Scan for the cell matching the given text and deliver its [x, y] coordinate at center. 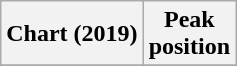
Chart (2019) [72, 34]
Peakposition [189, 34]
